For the text-containing cell, return its midpoint in (x, y) coordinate format. 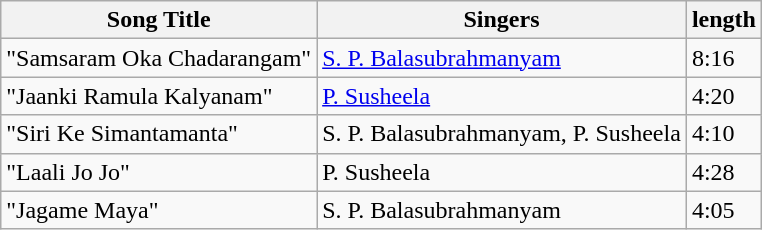
"Jagame Maya" (159, 210)
4:10 (724, 134)
"Siri Ke Simantamanta" (159, 134)
length (724, 20)
Song Title (159, 20)
"Jaanki Ramula Kalyanam" (159, 96)
4:05 (724, 210)
8:16 (724, 58)
"Laali Jo Jo" (159, 172)
4:28 (724, 172)
"Samsaram Oka Chadarangam" (159, 58)
Singers (502, 20)
4:20 (724, 96)
S. P. Balasubrahmanyam, P. Susheela (502, 134)
